Locate the cell with the specified text and output its (x, y) center coordinate. 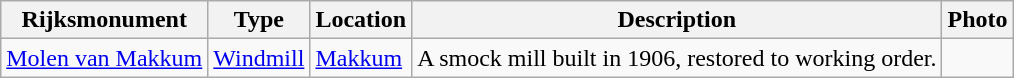
A smock mill built in 1906, restored to working order. (677, 58)
Photo (978, 20)
Type (259, 20)
Makkum (361, 58)
Description (677, 20)
Molen van Makkum (104, 58)
Windmill (259, 58)
Location (361, 20)
Rijksmonument (104, 20)
